Extract the [X, Y] coordinate from the center of the cell holding the provided text.  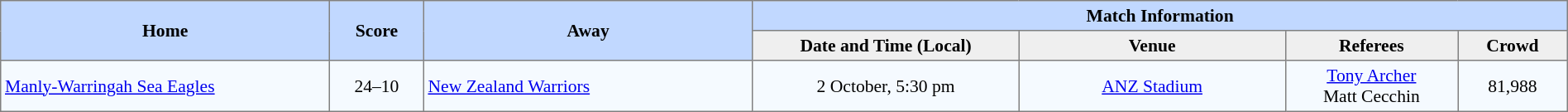
Home [165, 31]
ANZ Stadium [1152, 86]
81,988 [1513, 86]
Venue [1152, 46]
2 October, 5:30 pm [886, 86]
Manly-Warringah Sea Eagles [165, 86]
Away [588, 31]
Date and Time (Local) [886, 46]
New Zealand Warriors [588, 86]
Tony ArcherMatt Cecchin [1371, 86]
Crowd [1513, 46]
Score [377, 31]
24–10 [377, 86]
Referees [1371, 46]
Match Information [1159, 16]
